Identify which cell holds the provided text, then report its [X, Y] central coordinate. 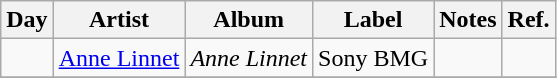
Notes [468, 20]
Artist [119, 20]
Ref. [528, 20]
Sony BMG [374, 58]
Album [249, 20]
Day [27, 20]
Label [374, 20]
